Locate the cell with the specified text and output its (X, Y) center coordinate. 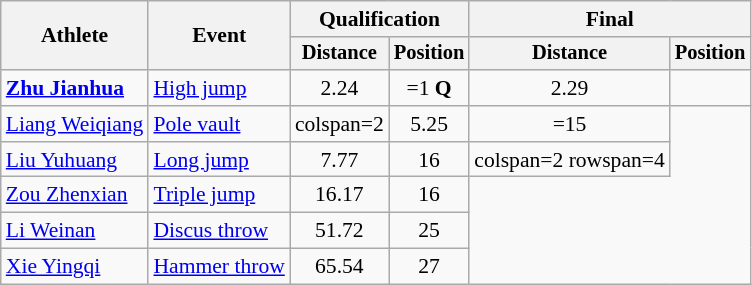
16.17 (340, 195)
colspan=2 rowspan=4 (570, 160)
Qualification (380, 19)
Zou Zhenxian (75, 195)
Triple jump (218, 195)
7.77 (340, 160)
=15 (570, 124)
colspan=2 (340, 124)
27 (429, 267)
2.29 (570, 88)
Zhu Jianhua (75, 88)
25 (429, 231)
65.54 (340, 267)
Event (218, 36)
Xie Yingqi (75, 267)
Final (610, 19)
Pole vault (218, 124)
51.72 (340, 231)
Li Weinan (75, 231)
Liu Yuhuang (75, 160)
Liang Weiqiang (75, 124)
Long jump (218, 160)
Hammer throw (218, 267)
=1 Q (429, 88)
Athlete (75, 36)
Discus throw (218, 231)
5.25 (429, 124)
High jump (218, 88)
2.24 (340, 88)
